Extract the (X, Y) coordinate from the center of the cell holding the provided text.  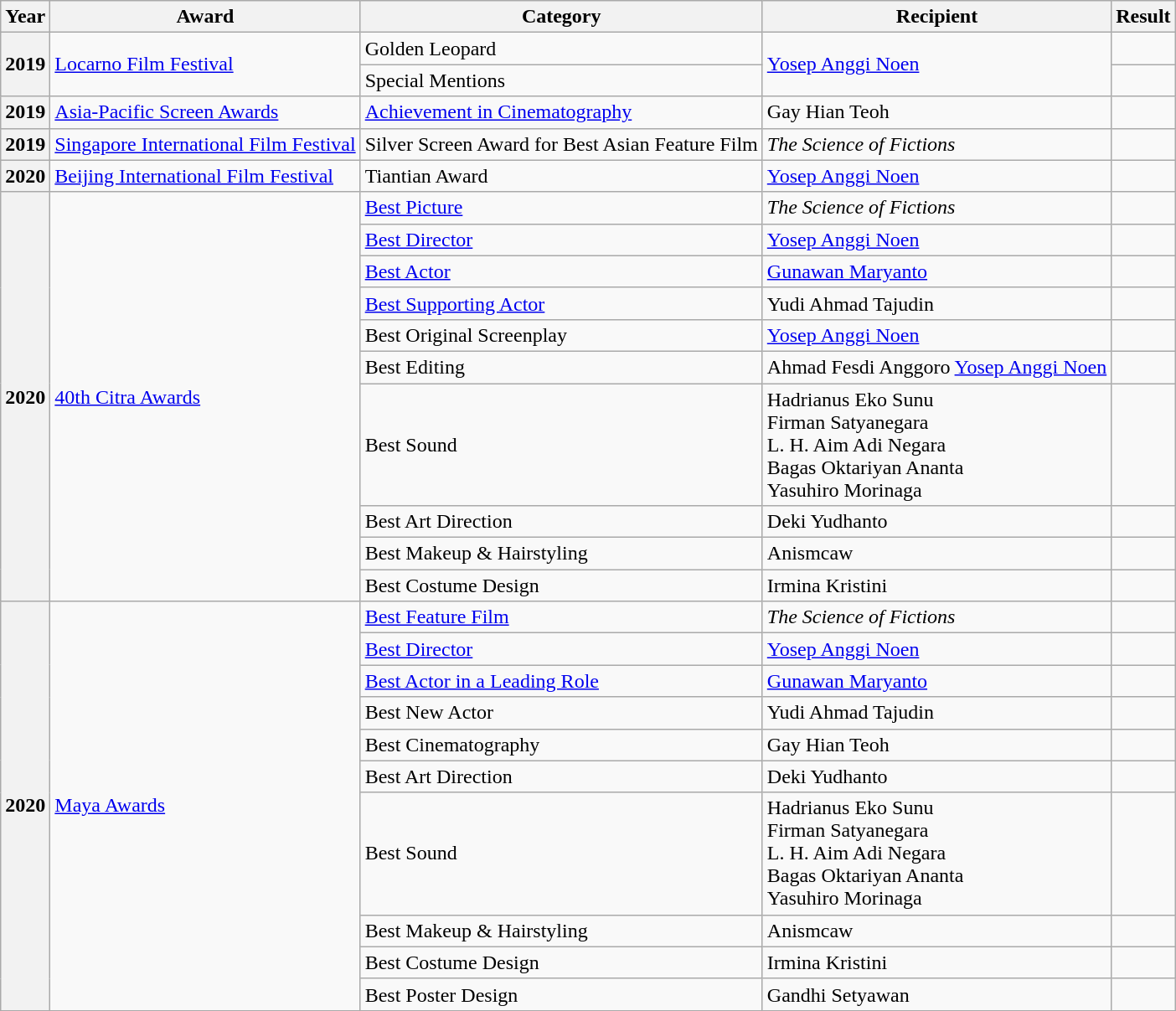
Golden Leopard (561, 49)
Asia-Pacific Screen Awards (205, 112)
Category (561, 17)
Tiantian Award (561, 176)
Best Actor in a Leading Role (561, 681)
Silver Screen Award for Best Asian Feature Film (561, 144)
Best Supporting Actor (561, 303)
Achievement in Cinematography (561, 112)
Best Editing (561, 367)
Best Cinematography (561, 745)
Maya Awards (205, 806)
Best Actor (561, 271)
Award (205, 17)
40th Citra Awards (205, 397)
Singapore International Film Festival (205, 144)
Recipient (936, 17)
Best Feature Film (561, 617)
Locarno Film Festival (205, 64)
Best Picture (561, 208)
Beijing International Film Festival (205, 176)
Best New Actor (561, 713)
Year (25, 17)
Special Mentions (561, 80)
Ahmad Fesdi Anggoro Yosep Anggi Noen (936, 367)
Best Poster Design (561, 994)
Result (1143, 17)
Gandhi Setyawan (936, 994)
Best Original Screenplay (561, 335)
